Detect which cell encompasses the target text, then output its [x, y] center coordinate. 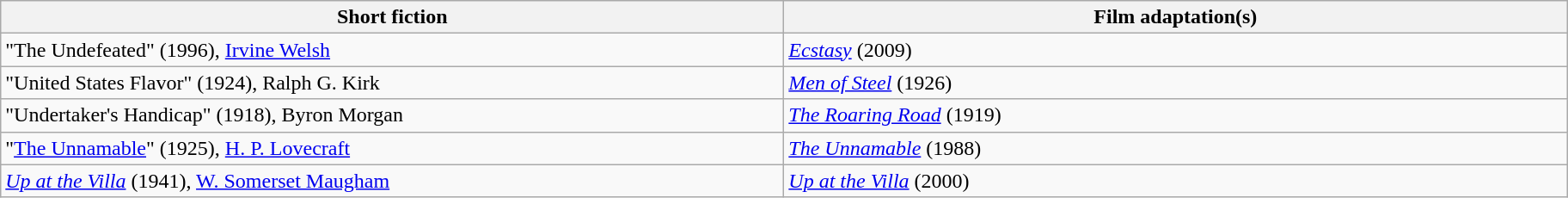
Up at the Villa (1941), W. Somerset Maugham [392, 181]
The Unnamable (1988) [1176, 148]
"Undertaker's Handicap" (1918), Byron Morgan [392, 115]
"United States Flavor" (1924), Ralph G. Kirk [392, 83]
"The Unnamable" (1925), H. P. Lovecraft [392, 148]
Film adaptation(s) [1176, 17]
The Roaring Road (1919) [1176, 115]
Short fiction [392, 17]
Men of Steel (1926) [1176, 83]
Up at the Villa (2000) [1176, 181]
"The Undefeated" (1996), Irvine Welsh [392, 50]
Ecstasy (2009) [1176, 50]
